Search for the cell housing the specified text and yield its (x, y) center coordinate. 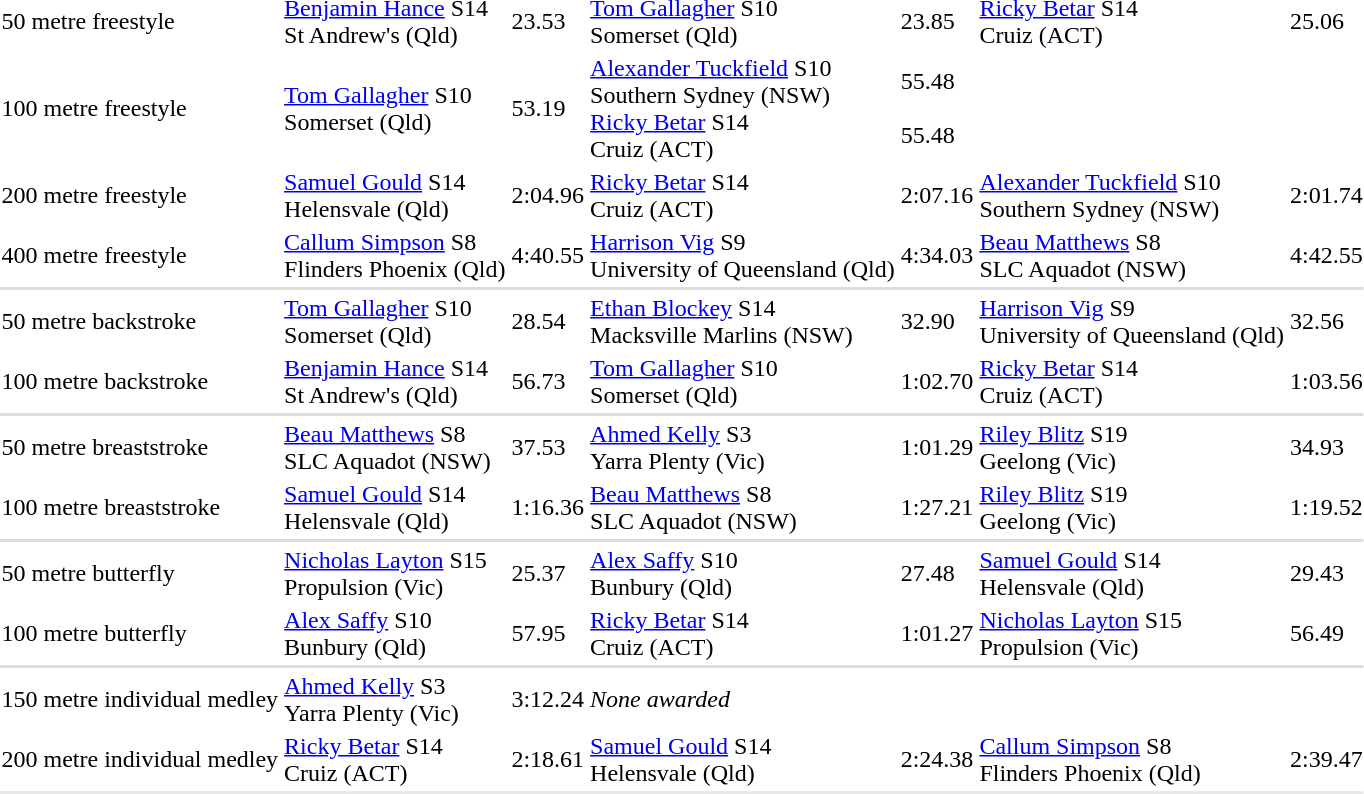
2:07.16 (937, 196)
200 metre individual medley (140, 760)
1:01.27 (937, 634)
55.48 55.48 (937, 108)
1:02.70 (937, 382)
4:40.55 (548, 256)
4:34.03 (937, 256)
2:39.47 (1326, 760)
2:18.61 (548, 760)
2:04.96 (548, 196)
100 metre breaststroke (140, 508)
3:12.24 (548, 700)
1:01.29 (937, 448)
56.49 (1326, 634)
2:24.38 (937, 760)
Alexander Tuckfield S10 Southern Sydney (NSW) (1132, 196)
4:42.55 (1326, 256)
2:01.74 (1326, 196)
37.53 (548, 448)
57.95 (548, 634)
400 metre freestyle (140, 256)
Ethan Blockey S14 Macksville Marlins (NSW) (743, 322)
Benjamin Hance S14 St Andrew's (Qld) (395, 382)
1:16.36 (548, 508)
100 metre freestyle (140, 108)
Alexander Tuckfield S10 Southern Sydney (NSW) Ricky Betar S14 Cruiz (ACT) (743, 108)
34.93 (1326, 448)
27.48 (937, 574)
50 metre breaststroke (140, 448)
32.56 (1326, 322)
32.90 (937, 322)
28.54 (548, 322)
1:03.56 (1326, 382)
50 metre butterfly (140, 574)
150 metre individual medley (140, 700)
100 metre backstroke (140, 382)
100 metre butterfly (140, 634)
50 metre backstroke (140, 322)
25.37 (548, 574)
53.19 (548, 108)
1:19.52 (1326, 508)
56.73 (548, 382)
200 metre freestyle (140, 196)
1:27.21 (937, 508)
29.43 (1326, 574)
